Pinpoint the cell where the given text exists, returning its [X, Y] midpoint coordinate. 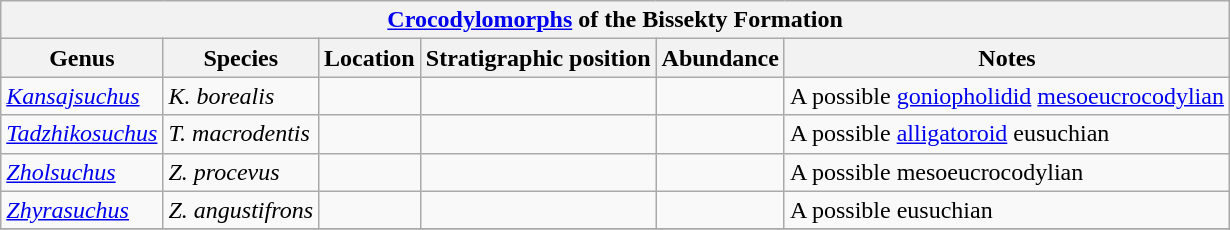
Abundance [720, 58]
Notes [1006, 58]
T. macrodentis [241, 134]
Tadzhikosuchus [82, 134]
Z. angustifrons [241, 210]
Kansajsuchus [82, 96]
Z. procevus [241, 172]
Genus [82, 58]
Zhyrasuchus [82, 210]
A possible goniopholidid mesoeucrocodylian [1006, 96]
A possible alligatoroid eusuchian [1006, 134]
A possible eusuchian [1006, 210]
Location [370, 58]
Crocodylomorphs of the Bissekty Formation [616, 20]
A possible mesoeucrocodylian [1006, 172]
Species [241, 58]
K. borealis [241, 96]
Stratigraphic position [538, 58]
Zholsuchus [82, 172]
